Provide the (x, y) coordinate of the cell's center where the given text is located.  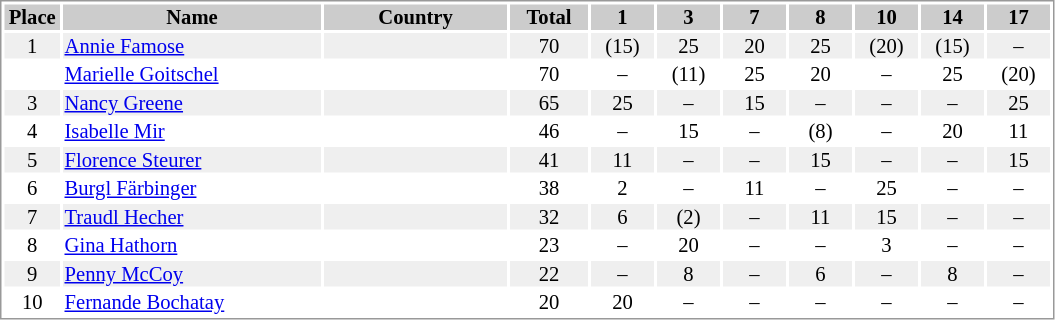
Total (549, 17)
Fernande Bochatay (192, 303)
23 (549, 245)
Place (32, 17)
22 (549, 274)
38 (549, 189)
9 (32, 274)
Isabelle Mir (192, 131)
Gina Hathorn (192, 245)
14 (952, 17)
65 (549, 103)
Traudl Hecher (192, 217)
(8) (820, 131)
2 (622, 189)
Florence Steurer (192, 160)
Annie Famose (192, 46)
46 (549, 131)
4 (32, 131)
5 (32, 160)
(2) (688, 217)
41 (549, 160)
Burgl Färbinger (192, 189)
Nancy Greene (192, 103)
(11) (688, 75)
Name (192, 17)
Country (416, 17)
Penny McCoy (192, 274)
17 (1018, 17)
Marielle Goitschel (192, 75)
32 (549, 217)
